Determine the (X, Y) coordinate at the center of the cell enclosing the given text.  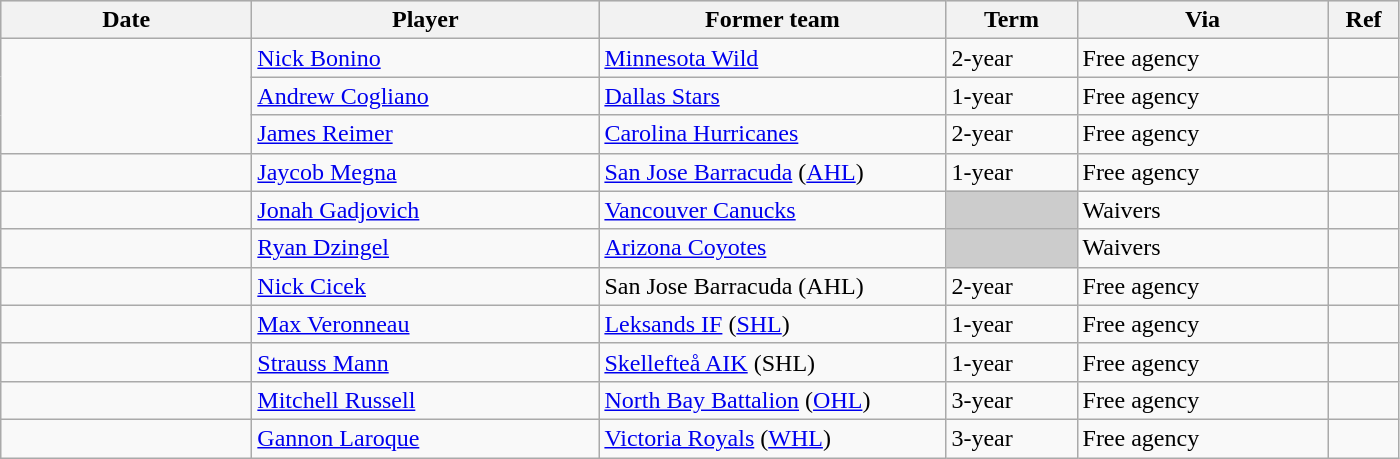
Via (1202, 20)
Former team (772, 20)
Carolina Hurricanes (772, 134)
Mitchell Russell (426, 400)
Vancouver Canucks (772, 210)
Skellefteå AIK (SHL) (772, 362)
Jonah Gadjovich (426, 210)
North Bay Battalion (OHL) (772, 400)
Ref (1364, 20)
James Reimer (426, 134)
Ryan Dzingel (426, 248)
Nick Bonino (426, 58)
Date (126, 20)
Strauss Mann (426, 362)
Jaycob Megna (426, 172)
Dallas Stars (772, 96)
Andrew Cogliano (426, 96)
Minnesota Wild (772, 58)
Term (1012, 20)
Nick Cicek (426, 286)
Gannon Laroque (426, 438)
Player (426, 20)
Arizona Coyotes (772, 248)
Leksands IF (SHL) (772, 324)
Max Veronneau (426, 324)
Victoria Royals (WHL) (772, 438)
